Return the [X, Y] coordinate for the center point of the cell that contains the specified text.  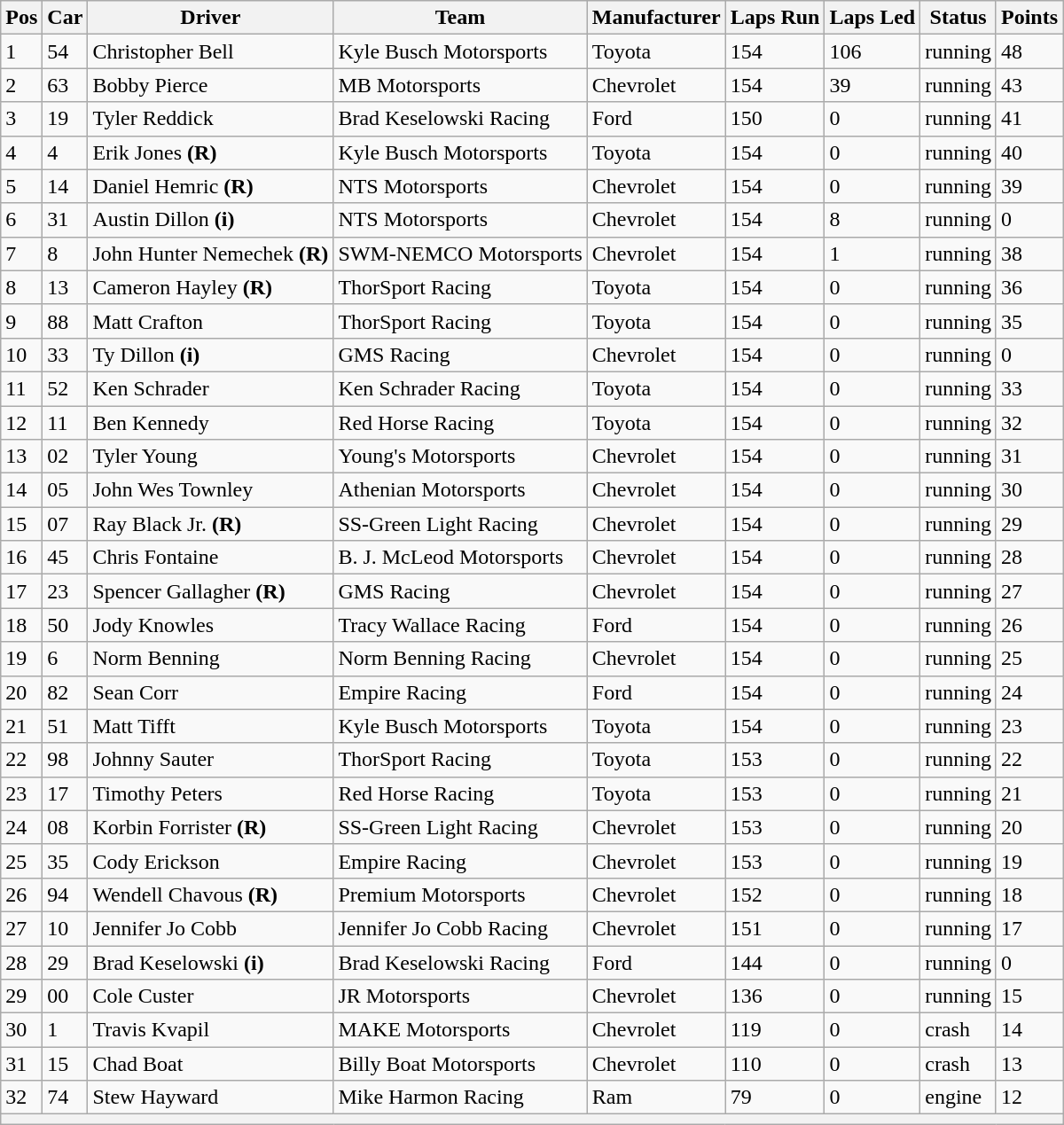
Christopher Bell [211, 51]
54 [66, 51]
07 [66, 524]
7 [21, 254]
B. J. McLeod Motorsports [460, 558]
Ben Kennedy [211, 423]
Points [1029, 18]
Manufacturer [656, 18]
Bobby Pierce [211, 85]
Young's Motorsports [460, 457]
MAKE Motorsports [460, 1030]
Sean Corr [211, 692]
02 [66, 457]
16 [21, 558]
119 [775, 1030]
Laps Run [775, 18]
88 [66, 321]
52 [66, 388]
36 [1029, 287]
Jennifer Jo Cobb [211, 928]
Tyler Reddick [211, 119]
152 [775, 895]
48 [1029, 51]
Ray Black Jr. (R) [211, 524]
63 [66, 85]
John Hunter Nemechek (R) [211, 254]
Ty Dillon (i) [211, 355]
Billy Boat Motorsports [460, 1064]
151 [775, 928]
Pos [21, 18]
MB Motorsports [460, 85]
Wendell Chavous (R) [211, 895]
Premium Motorsports [460, 895]
Matt Tifft [211, 726]
9 [21, 321]
Jennifer Jo Cobb Racing [460, 928]
2 [21, 85]
Team [460, 18]
98 [66, 760]
82 [66, 692]
Tracy Wallace Racing [460, 625]
Norm Benning Racing [460, 659]
Tyler Young [211, 457]
Cole Custer [211, 996]
Erik Jones (R) [211, 152]
110 [775, 1064]
Laps Led [872, 18]
106 [872, 51]
00 [66, 996]
50 [66, 625]
144 [775, 962]
Jody Knowles [211, 625]
Stew Hayward [211, 1098]
Matt Crafton [211, 321]
Ken Schrader [211, 388]
74 [66, 1098]
05 [66, 490]
Car [66, 18]
Cody Erickson [211, 861]
41 [1029, 119]
JR Motorsports [460, 996]
Norm Benning [211, 659]
Ram [656, 1098]
Korbin Forrister (R) [211, 827]
45 [66, 558]
40 [1029, 152]
51 [66, 726]
engine [958, 1098]
Chris Fontaine [211, 558]
John Wes Townley [211, 490]
3 [21, 119]
79 [775, 1098]
Timothy Peters [211, 793]
43 [1029, 85]
5 [21, 186]
Travis Kvapil [211, 1030]
Athenian Motorsports [460, 490]
08 [66, 827]
Austin Dillon (i) [211, 220]
Brad Keselowski (i) [211, 962]
136 [775, 996]
Spencer Gallagher (R) [211, 591]
94 [66, 895]
Mike Harmon Racing [460, 1098]
Cameron Hayley (R) [211, 287]
Chad Boat [211, 1064]
SWM-NEMCO Motorsports [460, 254]
Ken Schrader Racing [460, 388]
Driver [211, 18]
38 [1029, 254]
Status [958, 18]
Johnny Sauter [211, 760]
150 [775, 119]
Daniel Hemric (R) [211, 186]
